Capture the cell that displays the provided text and extract its (x, y) central coordinate. 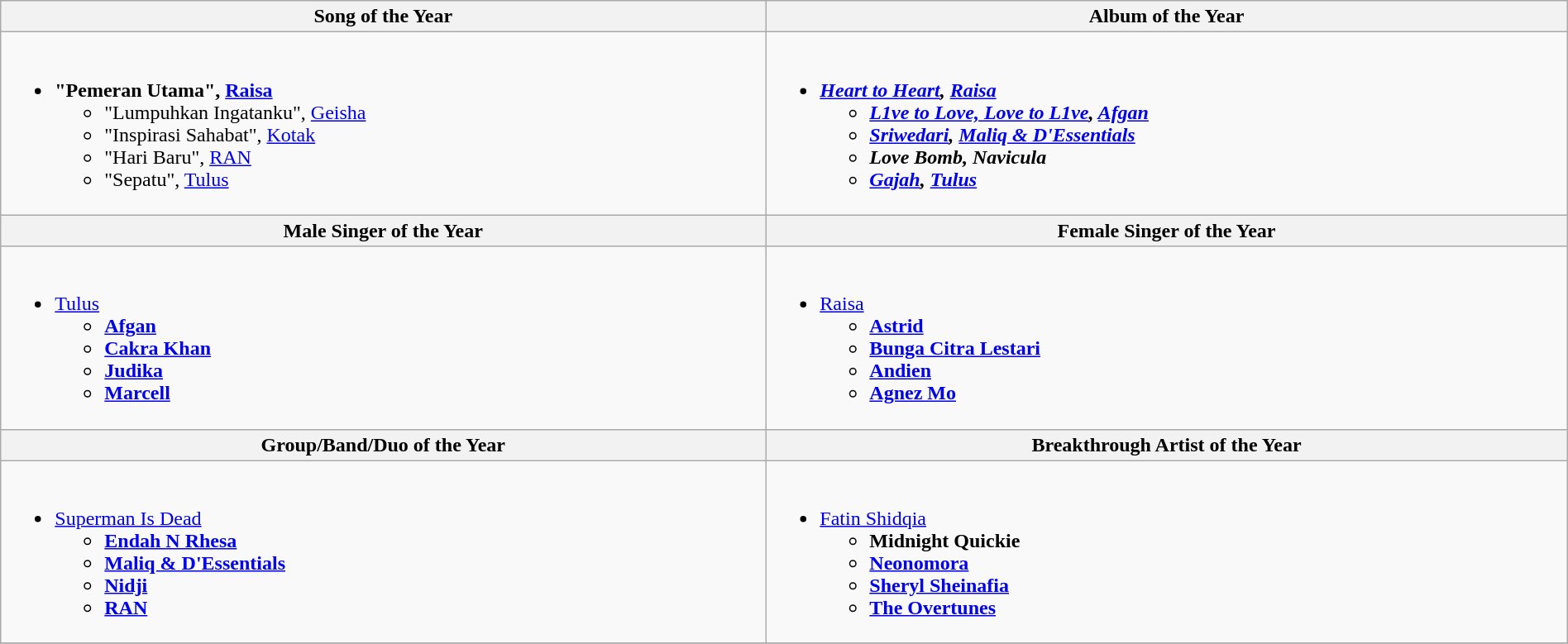
Song of the Year (384, 17)
RaisaAstridBunga Citra LestariAndienAgnez Mo (1166, 337)
Male Singer of the Year (384, 231)
Fatin ShidqiaMidnight QuickieNeonomoraSheryl SheinafiaThe Overtunes (1166, 552)
Group/Band/Duo of the Year (384, 445)
Heart to Heart, RaisaL1ve to Love, Love to L1ve, AfganSriwedari, Maliq & D'EssentialsLove Bomb, NaviculaGajah, Tulus (1166, 124)
Female Singer of the Year (1166, 231)
"Pemeran Utama", Raisa"Lumpuhkan Ingatanku", Geisha"Inspirasi Sahabat", Kotak"Hari Baru", RAN"Sepatu", Tulus (384, 124)
Album of the Year (1166, 17)
TulusAfganCakra KhanJudikaMarcell (384, 337)
Breakthrough Artist of the Year (1166, 445)
Superman Is DeadEndah N RhesaMaliq & D'EssentialsNidjiRAN (384, 552)
